Provide the [x, y] coordinate of the cell's center where the given text is located.  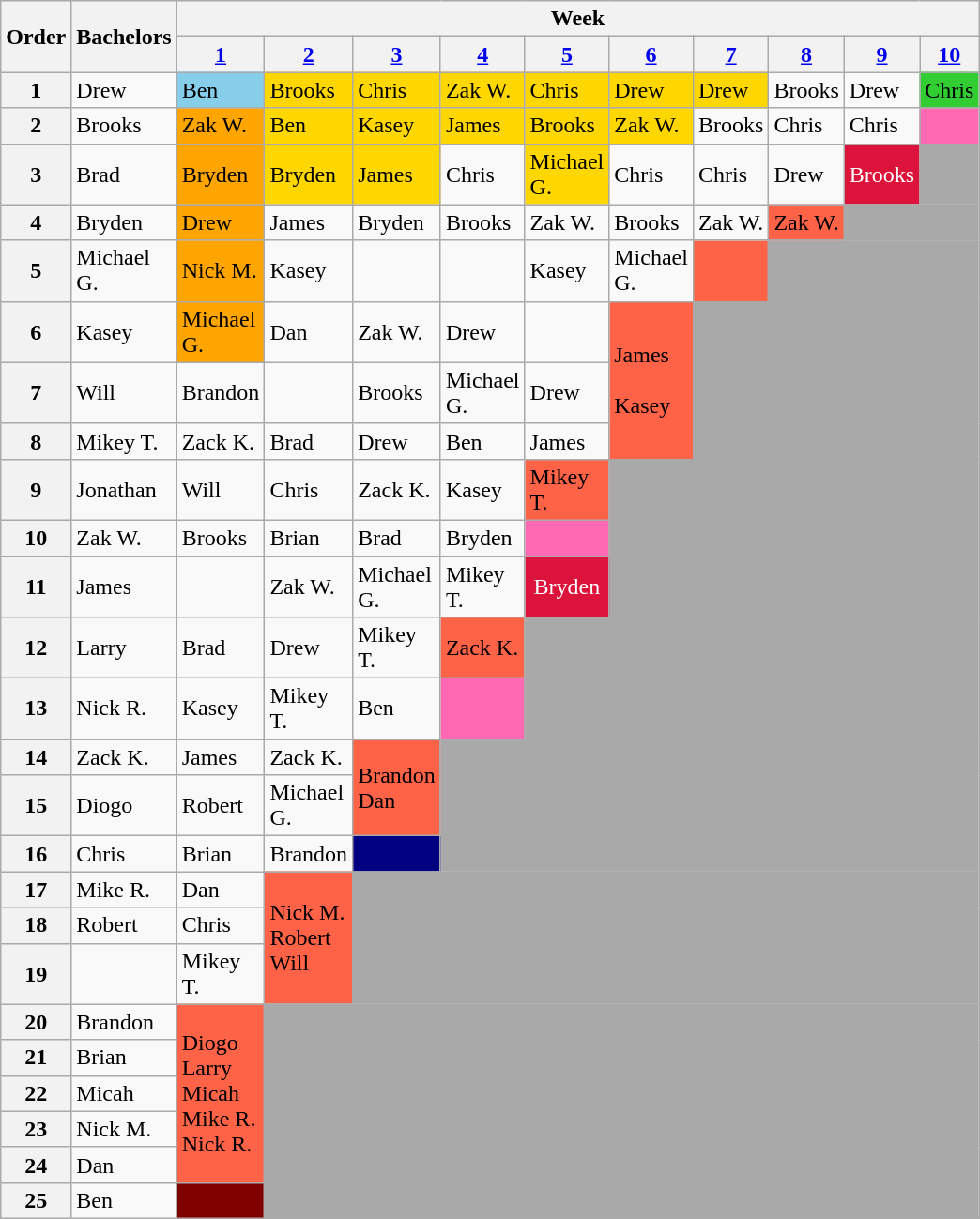
25 [36, 1200]
15 [36, 805]
22 [36, 1093]
Nick R. [124, 709]
13 [36, 709]
Week [578, 19]
Order [36, 37]
DiogoLarryMicahMike R.Nick R. [221, 1093]
Nick M.RobertWill [309, 938]
21 [36, 1058]
Micah [124, 1093]
17 [36, 890]
11 [36, 586]
12 [36, 648]
Diogo [124, 805]
16 [36, 854]
19 [36, 974]
18 [36, 925]
Bachelors [124, 37]
24 [36, 1165]
JamesKasey [651, 380]
BrandonDan [397, 788]
Jonathan [124, 490]
Mike R. [124, 890]
23 [36, 1129]
14 [36, 757]
20 [36, 1022]
Larry [124, 648]
